Locate the cell with the specified text and output its (x, y) center coordinate. 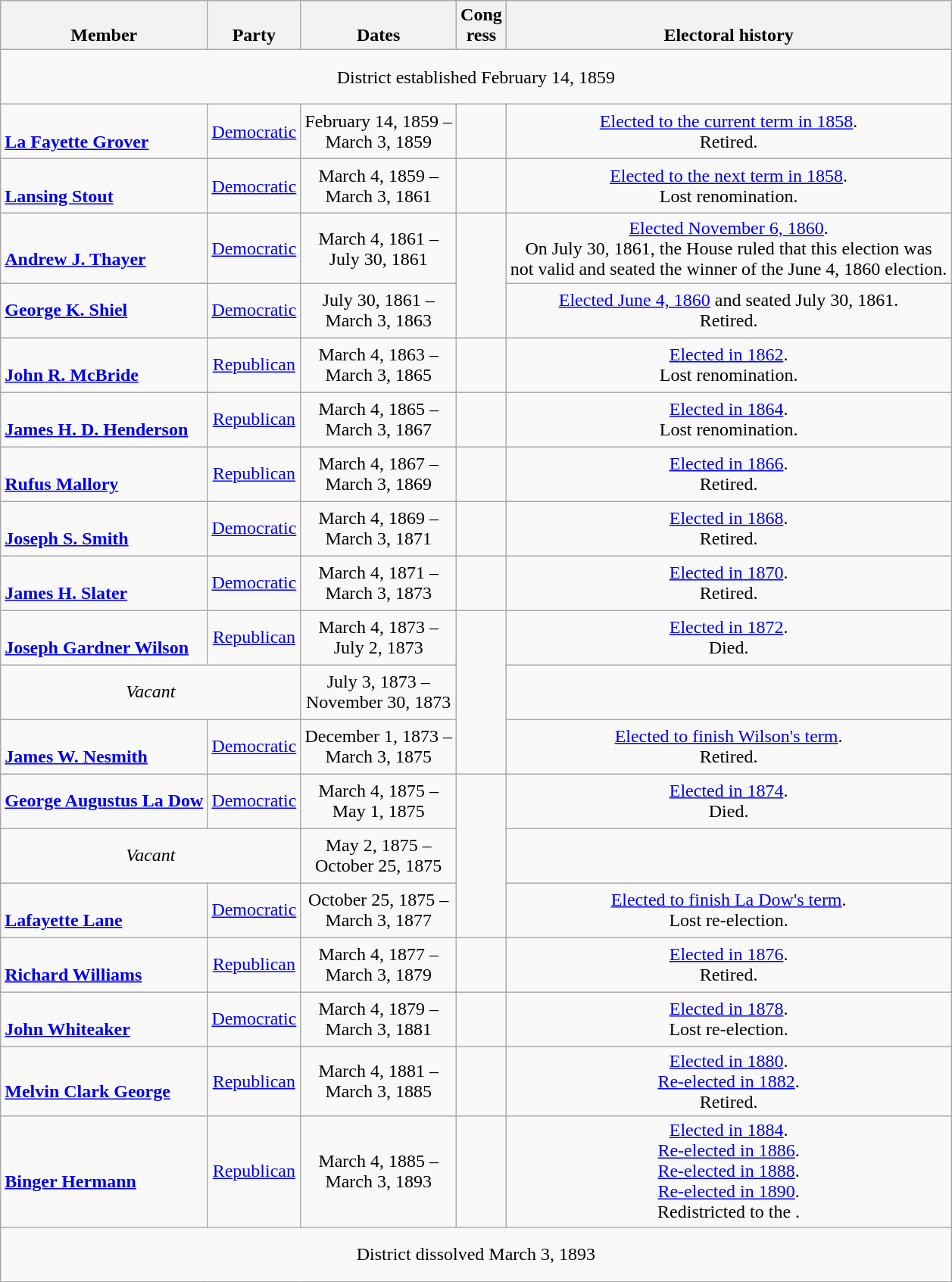
February 14, 1859 –March 3, 1859 (379, 132)
Elected in 1876.Retired. (729, 965)
Elected in 1878.Lost re-election. (729, 1019)
March 4, 1867 –March 3, 1869 (379, 474)
Elected in 1884.Re-elected in 1886.Re-elected in 1888.Re-elected in 1890.Redistricted to the . (729, 1171)
March 4, 1879 –March 3, 1881 (379, 1019)
Member (105, 26)
March 4, 1861 –July 30, 1861 (379, 248)
Elected in 1868.Retired. (729, 529)
Electoral history (729, 26)
March 4, 1871 –March 3, 1873 (379, 583)
Joseph Gardner Wilson (105, 638)
Richard Williams (105, 965)
James W. Nesmith (105, 747)
Congress (482, 26)
John R. McBride (105, 365)
George K. Shiel (105, 310)
District dissolved March 3, 1893 (476, 1254)
James H. Slater (105, 583)
Binger Hermann (105, 1171)
Elected to the next term in 1858.Lost renomination. (729, 186)
Andrew J. Thayer (105, 248)
March 4, 1881 –March 3, 1885 (379, 1081)
Elected in 1862.Lost renomination. (729, 365)
March 4, 1875 –May 1, 1875 (379, 801)
Elected to finish La Dow's term.Lost re-election. (729, 910)
John Whiteaker (105, 1019)
October 25, 1875 –March 3, 1877 (379, 910)
December 1, 1873 –March 3, 1875 (379, 747)
Elected in 1864.Lost renomination. (729, 420)
Party (254, 26)
March 4, 1873 –July 2, 1873 (379, 638)
March 4, 1859 –March 3, 1861 (379, 186)
May 2, 1875 –October 25, 1875 (379, 856)
Elected June 4, 1860 and seated July 30, 1861.Retired. (729, 310)
Elected to the current term in 1858.Retired. (729, 132)
La Fayette Grover (105, 132)
Elected November 6, 1860.On July 30, 1861, the House ruled that this election wasnot valid and seated the winner of the June 4, 1860 election. (729, 248)
Elected in 1874.Died. (729, 801)
Elected in 1872.Died. (729, 638)
Dates (379, 26)
March 4, 1865 –March 3, 1867 (379, 420)
March 4, 1885 –March 3, 1893 (379, 1171)
District established February 14, 1859 (476, 77)
George Augustus La Dow (105, 801)
Elected in 1870.Retired. (729, 583)
James H. D. Henderson (105, 420)
Melvin Clark George (105, 1081)
Joseph S. Smith (105, 529)
Rufus Mallory (105, 474)
July 3, 1873 –November 30, 1873 (379, 692)
Lansing Stout (105, 186)
March 4, 1869 –March 3, 1871 (379, 529)
Elected in 1866.Retired. (729, 474)
July 30, 1861 –March 3, 1863 (379, 310)
Elected in 1880.Re-elected in 1882.Retired. (729, 1081)
Elected to finish Wilson's term.Retired. (729, 747)
March 4, 1877 –March 3, 1879 (379, 965)
Lafayette Lane (105, 910)
March 4, 1863 –March 3, 1865 (379, 365)
